Extract the (X, Y) coordinate from the center of the cell holding the provided text.  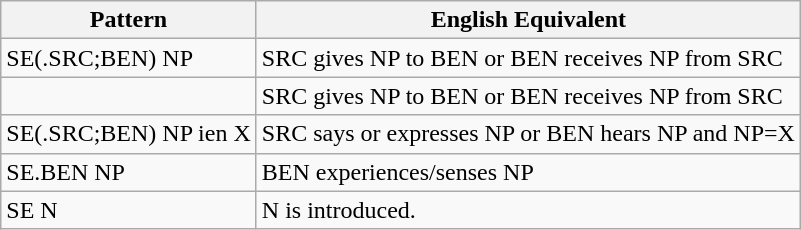
English Equivalent (528, 20)
N is introduced. (528, 210)
SE(.SRC;BEN) NP (129, 58)
SE N (129, 210)
BEN experiences/senses NP (528, 172)
SE(.SRC;BEN) NP ien X (129, 134)
SRC says or expresses NP or BEN hears NP and NP=X (528, 134)
SE.BEN NP (129, 172)
Pattern (129, 20)
